Determine the (x, y) coordinate at the center of the cell enclosing the given text.  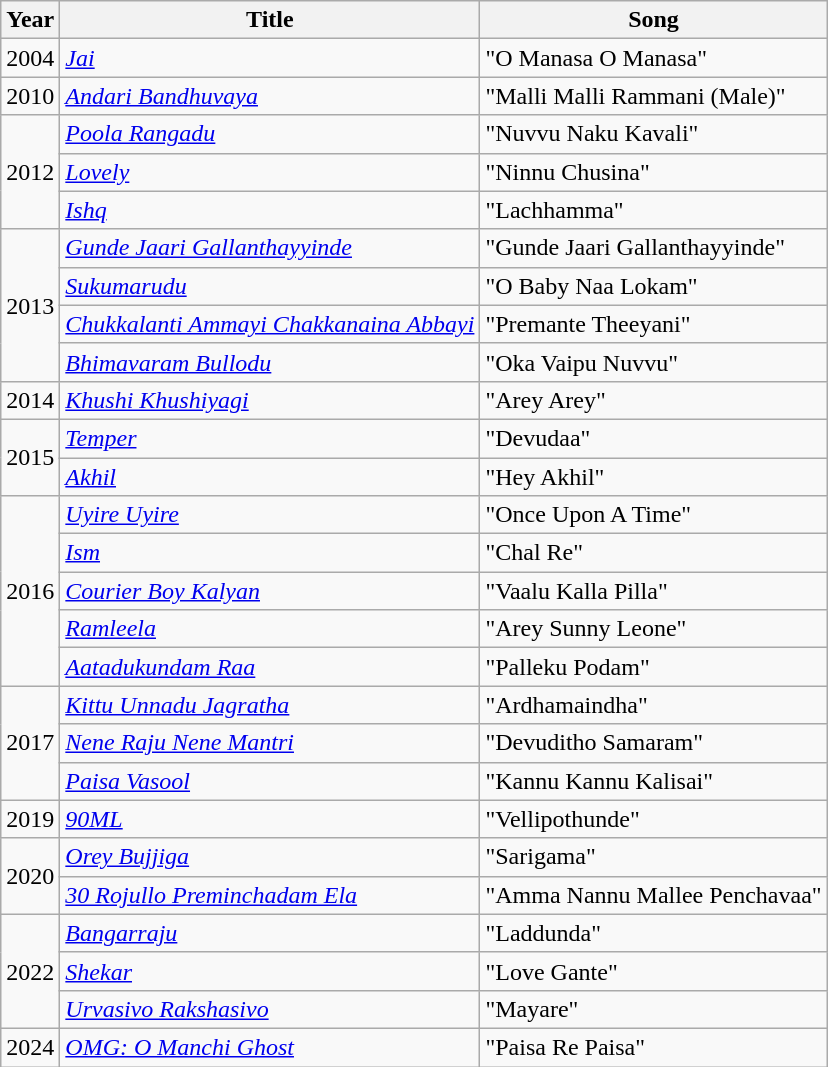
"Hey Akhil" (654, 477)
"Kannu Kannu Kalisai" (654, 781)
"Mayare" (654, 1009)
"Ardhamaindha" (654, 705)
Shekar (270, 971)
Bhimavaram Bullodu (270, 362)
Nene Raju Nene Mantri (270, 743)
Ishq (270, 210)
2013 (30, 305)
"Arey Sunny Leone" (654, 629)
"Palleku Podam" (654, 667)
Khushi Khushiyagi (270, 400)
"Nuvvu Naku Kavali" (654, 134)
2012 (30, 172)
2016 (30, 591)
"Malli Malli Rammani (Male)" (654, 96)
"Laddunda" (654, 933)
"Devuditho Samaram" (654, 743)
"Chal Re" (654, 553)
"Oka Vaipu Nuvvu" (654, 362)
2010 (30, 96)
Uyire Uyire (270, 515)
"Premante Theeyani" (654, 324)
2017 (30, 743)
Kittu Unnadu Jagratha (270, 705)
Orey Bujjiga (270, 857)
2020 (30, 876)
"Vaalu Kalla Pilla" (654, 591)
"Arey Arey" (654, 400)
Year (30, 20)
Lovely (270, 172)
Aatadukundam Raa (270, 667)
"O Baby Naa Lokam" (654, 286)
"Vellipothunde" (654, 819)
2015 (30, 457)
"O Manasa O Manasa" (654, 58)
2004 (30, 58)
Poola Rangadu (270, 134)
OMG: O Manchi Ghost (270, 1047)
Ramleela (270, 629)
"Ninnu Chusina" (654, 172)
Title (270, 20)
Urvasivo Rakshasivo (270, 1009)
"Sarigama" (654, 857)
Jai (270, 58)
90ML (270, 819)
Sukumarudu (270, 286)
"Paisa Re Paisa" (654, 1047)
Chukkalanti Ammayi Chakkanaina Abbayi (270, 324)
Temper (270, 438)
2022 (30, 971)
Ism (270, 553)
Paisa Vasool (270, 781)
Andari Bandhuvaya (270, 96)
Akhil (270, 477)
2019 (30, 819)
"Once Upon A Time" (654, 515)
"Gunde Jaari Gallanthayyinde" (654, 248)
Bangarraju (270, 933)
"Love Gante" (654, 971)
30 Rojullo Preminchadam Ela (270, 895)
2014 (30, 400)
2024 (30, 1047)
"Lachhamma" (654, 210)
"Amma Nannu Mallee Penchavaa" (654, 895)
Gunde Jaari Gallanthayyinde (270, 248)
"Devudaa" (654, 438)
Song (654, 20)
Courier Boy Kalyan (270, 591)
